From the cell containing the given text, extract its center point as (X, Y) coordinate. 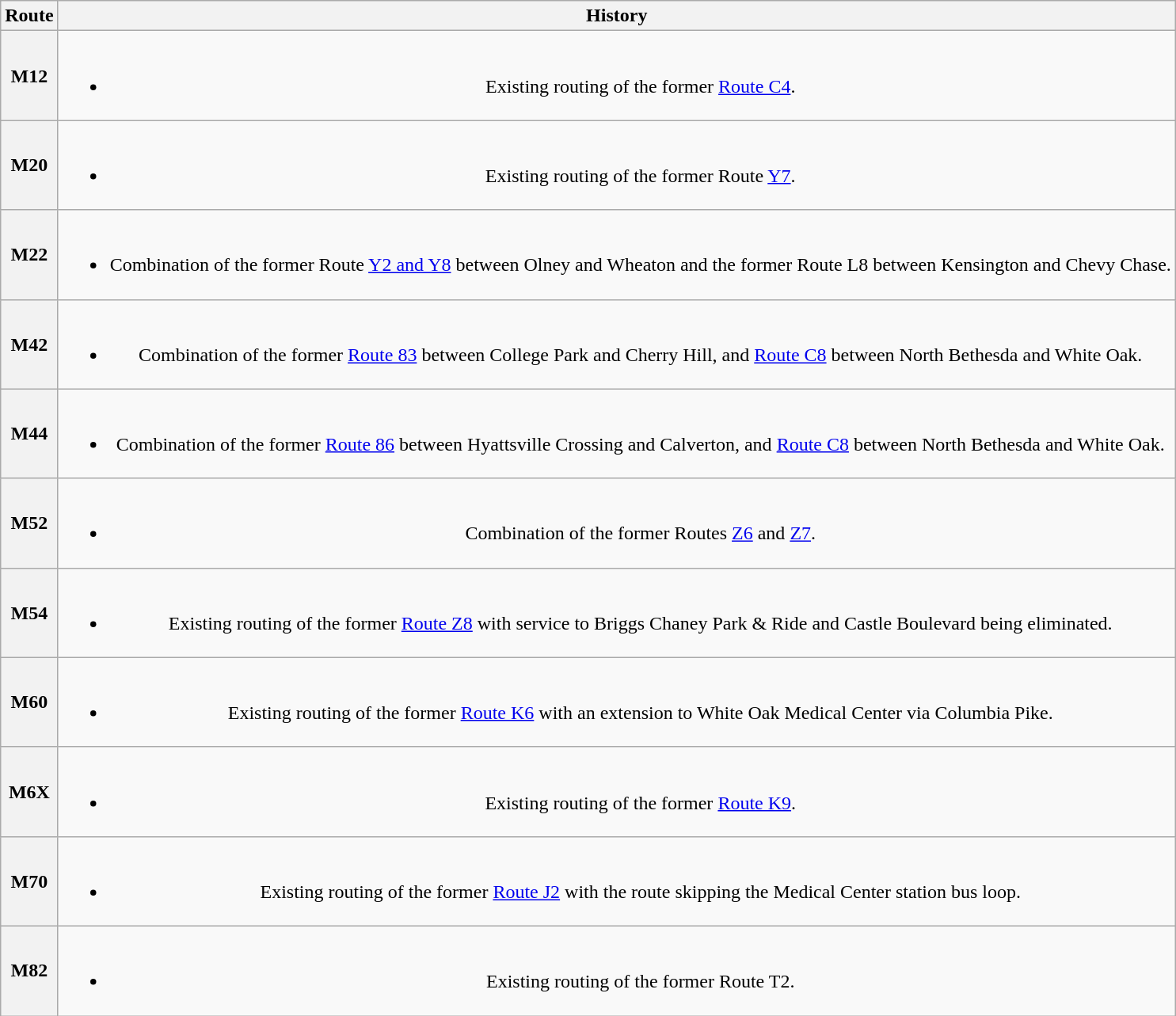
Existing routing of the former Route K6 with an extension to White Oak Medical Center via Columbia Pike. (616, 702)
Existing routing of the former Route T2. (616, 971)
M82 (29, 971)
Combination of the former Routes Z6 and Z7. (616, 523)
M52 (29, 523)
M6X (29, 792)
Existing routing of the former Route Z8 with service to Briggs Chaney Park & Ride and Castle Boulevard being eliminated. (616, 613)
Existing routing of the former Route C4. (616, 76)
Combination of the former Route Y2 and Y8 between Olney and Wheaton and the former Route L8 between Kensington and Chevy Chase. (616, 255)
Combination of the former Route 86 between Hyattsville Crossing and Calverton, and Route C8 between North Bethesda and White Oak. (616, 434)
Existing routing of the former Route Y7. (616, 165)
M60 (29, 702)
M44 (29, 434)
M70 (29, 881)
Combination of the former Route 83 between College Park and Cherry Hill, and Route C8 between North Bethesda and White Oak. (616, 344)
M12 (29, 76)
M22 (29, 255)
Existing routing of the former Route K9. (616, 792)
M42 (29, 344)
Route (29, 16)
History (616, 16)
M20 (29, 165)
M54 (29, 613)
Existing routing of the former Route J2 with the route skipping the Medical Center station bus loop. (616, 881)
